Capture the cell that displays the provided text and extract its [X, Y] central coordinate. 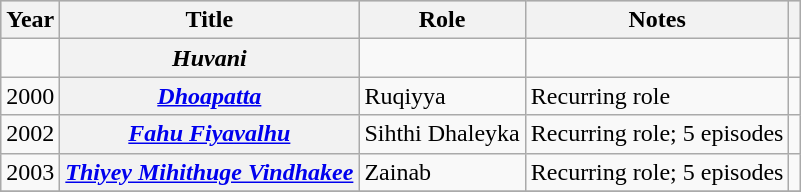
Notes [657, 20]
2002 [30, 134]
Sihthi Dhaleyka [442, 134]
Role [442, 20]
Ruqiyya [442, 96]
Zainab [442, 172]
Huvani [210, 58]
Fahu Fiyavalhu [210, 134]
2003 [30, 172]
Dhoapatta [210, 96]
Title [210, 20]
Recurring role [657, 96]
Year [30, 20]
Thiyey Mihithuge Vindhakee [210, 172]
2000 [30, 96]
